From the cell containing the given text, extract its center point as [x, y] coordinate. 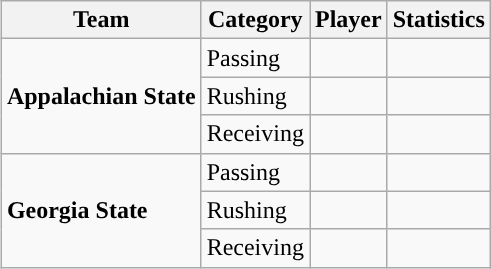
Appalachian State [101, 96]
Category [255, 20]
Player [349, 20]
Team [101, 20]
Statistics [438, 20]
Georgia State [101, 210]
